Identify which cell holds the provided text, then report its [x, y] central coordinate. 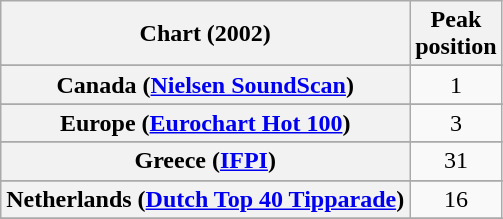
Europe (Eurochart Hot 100) [206, 123]
3 [456, 123]
16 [456, 199]
31 [456, 161]
1 [456, 85]
Peakposition [456, 34]
Chart (2002) [206, 34]
Netherlands (Dutch Top 40 Tipparade) [206, 199]
Canada (Nielsen SoundScan) [206, 85]
Greece (IFPI) [206, 161]
